From the cell containing the given text, extract its center point as [x, y] coordinate. 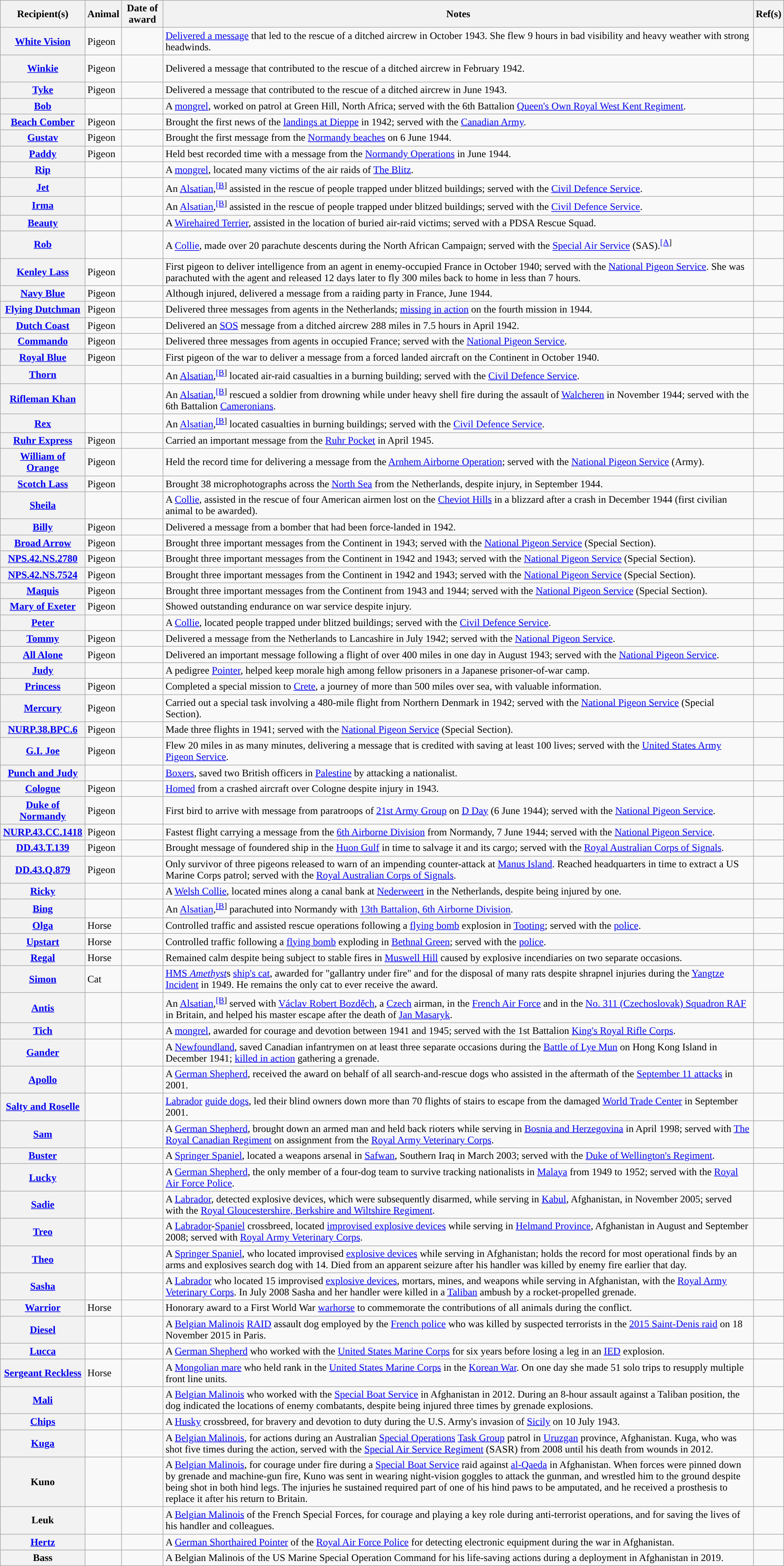
Delivered an SOS message from a ditched aircrew 288 miles in 7.5 hours in April 1942. [458, 326]
Recipient(s) [43, 14]
Dutch Coast [43, 326]
Remained calm despite being subject to stable fires in Muswell Hill caused by explosive incendiaries on two separate occasions. [458, 958]
Beach Comber [43, 122]
Salty and Roselle [43, 1107]
Peter [43, 623]
G.I. Joe [43, 752]
Simon [43, 979]
Made three flights in 1941; served with the National Pigeon Service (Special Section). [458, 730]
Tommy [43, 638]
A mongrel, located many victims of the air raids of The Blitz. [458, 170]
Scotch Lass [43, 484]
Beauty [43, 223]
Completed a special mission to Crete, a journey of more than 500 miles over sea, with valuable information. [458, 686]
NURP.38.BPC.6 [43, 730]
Labrador guide dogs, led their blind owners down more than 70 flights of stairs to escape from the damaged World Trade Center in September 2001. [458, 1107]
A German Shepherd, received the award on behalf of all search-and-rescue dogs who assisted in the aftermath of the September 11 attacks in 2001. [458, 1080]
DD.43.T.139 [43, 848]
Judy [43, 670]
Theo [43, 1259]
A Collie, located people trapped under blitzed buildings; served with the Civil Defence Service. [458, 623]
Delivered a message that contributed to the rescue of a ditched aircrew in February 1942. [458, 69]
A Springer Spaniel, located a weapons arsenal in Safwan, Southern Iraq in March 2003; served with the Duke of Wellington's Regiment. [458, 1156]
Upstart [43, 942]
Controlled traffic and assisted rescue operations following a flying bomb explosion in Tooting; served with the police. [458, 926]
Warrior [43, 1308]
A Husky crossbreed, for bravery and devotion to duty during the U.S. Army's invasion of Sicily on 10 July 1943. [458, 1422]
NURP.43.CC.1418 [43, 832]
Maquis [43, 591]
NPS.42.NS.2780 [43, 559]
Broad Arrow [43, 543]
Diesel [43, 1330]
Commando [43, 341]
Kenley Lass [43, 272]
Fastest flight carrying a message from the 6th Airborne Division from Normandy, 7 June 1944; served with the National Pigeon Service. [458, 832]
All Alone [43, 654]
Princess [43, 686]
Mali [43, 1400]
First bird to arrive with message from paratroops of 21st Army Group on D Day (6 June 1944); served with the National Pigeon Service. [458, 810]
Brought the first news of the landings at Dieppe in 1942; served with the Canadian Army. [458, 122]
Apollo [43, 1080]
Honorary award to a First World War warhorse to commemorate the contributions of all animals during the conflict. [458, 1308]
Gustav [43, 138]
Although injured, delivered a message from a raiding party in France, June 1944. [458, 294]
Held the record time for delivering a message from the Arnhem Airborne Operation; served with the National Pigeon Service (Army). [458, 463]
Flying Dutchman [43, 310]
Held best recorded time with a message from the Normandy Operations in June 1944. [458, 154]
An Alsatian,[B] located air-raid casualties in a burning building; served with the Civil Defence Service. [458, 375]
NPS.42.NS.7524 [43, 575]
Chips [43, 1422]
Ruhr Express [43, 441]
Notes [458, 14]
Tyke [43, 90]
Billy [43, 527]
Jet [43, 187]
Carried an important message from the Ruhr Pocket in April 1945. [458, 441]
Regal [43, 958]
An Alsatian,[B] located casualties in burning buildings; served with the Civil Defence Service. [458, 423]
Delivered a message from a bomber that had been force-landed in 1942. [458, 527]
Tich [43, 1031]
A German Shepherd who worked with the United States Marine Corps for six years before losing a leg in an IED explosion. [458, 1351]
Duke of Normandy [43, 810]
Cat [103, 979]
Lucca [43, 1351]
Carried out a special task involving a 480-mile flight from Northern Denmark in 1942; served with the National Pigeon Service (Special Section). [458, 708]
Brought 38 microphotographs across the North Sea from the Netherlands, despite injury, in September 1944. [458, 484]
Thorn [43, 375]
William of Orange [43, 463]
Brought three important messages from the Continent from 1943 and 1944; served with the National Pigeon Service (Special Section). [458, 591]
DD.43.Q.879 [43, 870]
Sadie [43, 1205]
Bing [43, 908]
Sheila [43, 505]
A mongrel, worked on patrol at Green Hill, North Africa; served with the 6th Battalion Queen's Own Royal West Kent Regiment. [458, 106]
Rifleman Khan [43, 399]
Animal [103, 14]
Delivered an important message following a flight of over 400 miles in one day in August 1943; served with the National Pigeon Service. [458, 654]
Rip [43, 170]
Rob [43, 245]
First pigeon of the war to deliver a message from a forced landed aircraft on the Continent in October 1940. [458, 357]
Winkie [43, 69]
A Belgian Malinois of the US Marine Special Operation Command for his life-saving actions during a deployment in Afghanistan in 2019. [458, 1558]
Buster [43, 1156]
Date of award [142, 14]
Leuk [43, 1521]
Sam [43, 1134]
Bass [43, 1558]
Royal Blue [43, 357]
A Welsh Collie, located mines along a canal bank at Nederweert in the Netherlands, despite being injured by one. [458, 891]
Sasha [43, 1286]
Delivered a message from the Netherlands to Lancashire in July 1942; served with the National Pigeon Service. [458, 638]
Antis [43, 1008]
Delivered three messages from agents in occupied France; served with the National Pigeon Service. [458, 341]
Rex [43, 423]
Punch and Judy [43, 773]
A Collie, made over 20 parachute descents during the North African Campaign; served with the Special Air Service (SAS).[A] [458, 245]
White Vision [43, 41]
Sergeant Reckless [43, 1372]
A pedigree Pointer, helped keep morale high among fellow prisoners in a Japanese prisoner-of-war camp. [458, 670]
Gander [43, 1052]
Lucky [43, 1177]
Kuga [43, 1444]
Cologne [43, 789]
Delivered a message that contributed to the rescue of a ditched aircrew in June 1943. [458, 90]
Ricky [43, 891]
Ref(s) [769, 14]
An Alsatian,[B] parachuted into Normandy with 13th Battalion, 6th Airborne Division. [458, 908]
Brought message of foundered ship in the Huon Gulf in time to salvage it and its cargo; served with the Royal Australian Corps of Signals. [458, 848]
Hertz [43, 1542]
Treo [43, 1232]
Kuno [43, 1482]
Mary of Exeter [43, 607]
Showed outstanding endurance on war service despite injury. [458, 607]
Controlled traffic following a flying bomb exploding in Bethnal Green; served with the police. [458, 942]
Bob [43, 106]
Brought three important messages from the Continent in 1943; served with the National Pigeon Service (Special Section). [458, 543]
Irma [43, 206]
A German Shorthaired Pointer of the Royal Air Force Police for detecting electronic equipment during the war in Afghanistan. [458, 1542]
Brought the first message from the Normandy beaches on 6 June 1944. [458, 138]
A mongrel, awarded for courage and devotion between 1941 and 1945; served with the 1st Battalion King's Royal Rifle Corps. [458, 1031]
Delivered three messages from agents in the Netherlands; missing in action on the fourth mission in 1944. [458, 310]
Boxers, saved two British officers in Palestine by attacking a nationalist. [458, 773]
Navy Blue [43, 294]
Olga [43, 926]
Homed from a crashed aircraft over Cologne despite injury in 1943. [458, 789]
Mercury [43, 708]
A Wirehaired Terrier, assisted in the location of buried air-raid victims; served with a PDSA Rescue Squad. [458, 223]
Paddy [43, 154]
